Return [X, Y] of the center of cell containing provided text 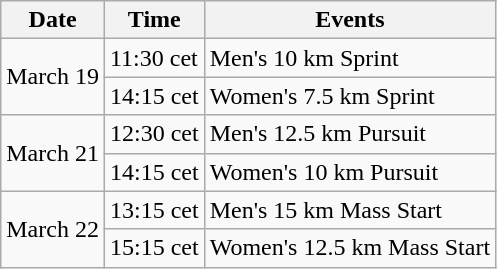
12:30 cet [154, 134]
Date [53, 20]
11:30 cet [154, 58]
15:15 cet [154, 248]
March 19 [53, 77]
Women's 7.5 km Sprint [350, 96]
Men's 15 km Mass Start [350, 210]
Men's 10 km Sprint [350, 58]
March 22 [53, 229]
13:15 cet [154, 210]
March 21 [53, 153]
Events [350, 20]
Time [154, 20]
Women's 12.5 km Mass Start [350, 248]
Men's 12.5 km Pursuit [350, 134]
Women's 10 km Pursuit [350, 172]
